For the text-containing cell, return its midpoint in [x, y] coordinate format. 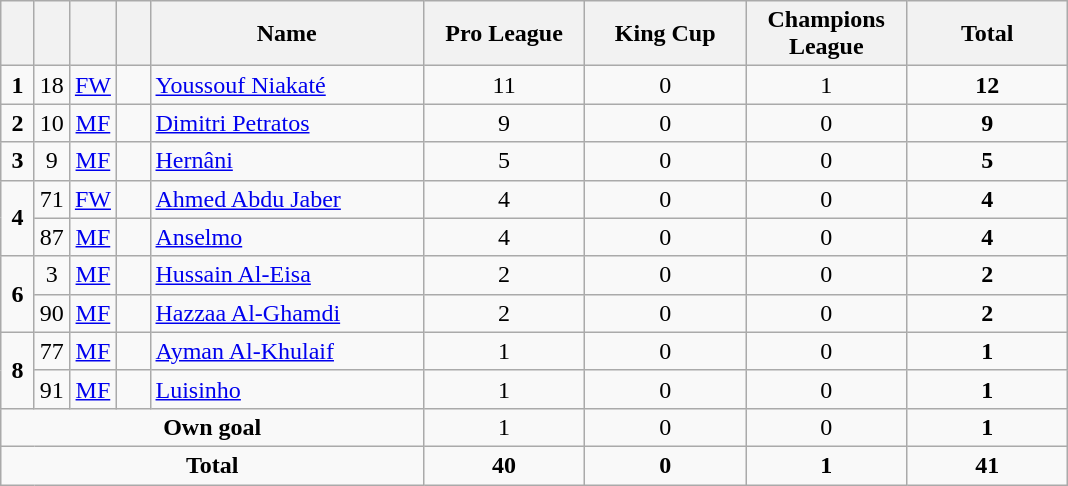
King Cup [666, 34]
71 [52, 199]
Name [287, 34]
Youssouf Niakaté [287, 85]
Anselmo [287, 237]
Hazzaa Al-Ghamdi [287, 313]
8 [18, 370]
40 [504, 465]
90 [52, 313]
Hernâni [287, 161]
12 [988, 85]
Hussain Al-Eisa [287, 275]
6 [18, 294]
77 [52, 351]
Own goal [212, 427]
10 [52, 123]
Pro League [504, 34]
Champions League [826, 34]
Dimitri Petratos [287, 123]
11 [504, 85]
18 [52, 85]
Ahmed Abdu Jaber [287, 199]
87 [52, 237]
91 [52, 389]
41 [988, 465]
Ayman Al-Khulaif [287, 351]
Luisinho [287, 389]
